Return [X, Y] of the center of cell containing provided text 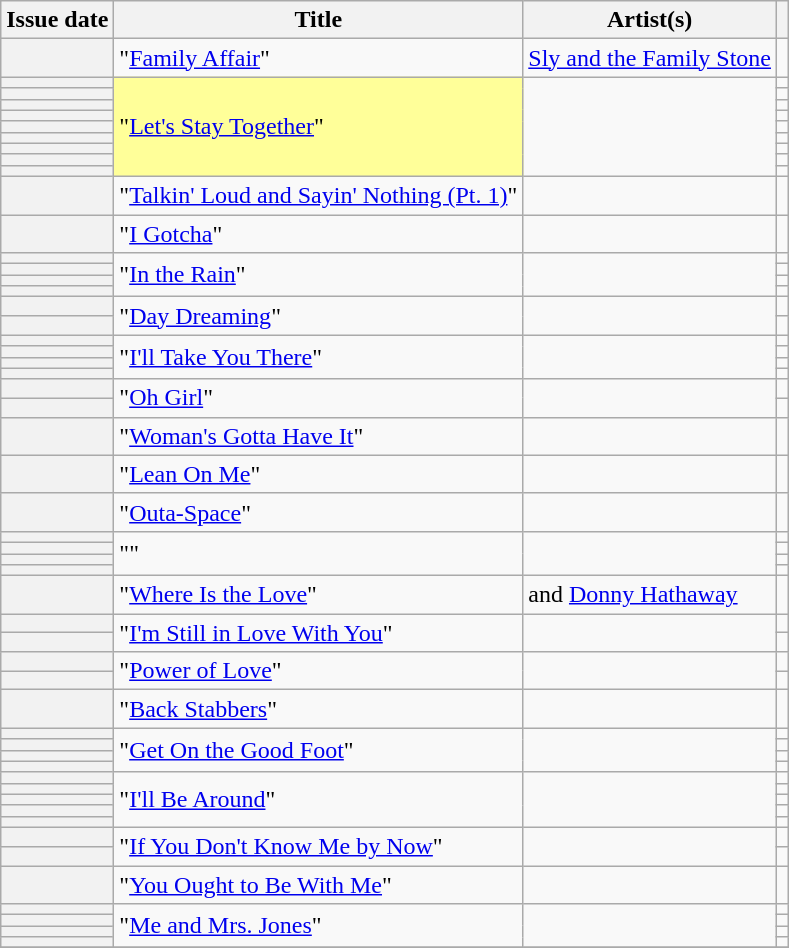
"" [318, 553]
"In the Rain" [318, 275]
Title [318, 20]
Artist(s) [650, 20]
and Donny Hathaway [650, 595]
"I'll Be Around" [318, 800]
"Lean On Me" [318, 474]
"Back Stabbers" [318, 709]
"Family Affair" [318, 58]
"Let's Stay Together" [318, 127]
"You Ought to Be With Me" [318, 885]
"I'll Take You There" [318, 357]
"Talkin' Loud and Sayin' Nothing (Pt. 1)" [318, 195]
Issue date [58, 20]
"I'm Still in Love With You" [318, 633]
"Get On the Good Foot" [318, 750]
"Oh Girl" [318, 398]
"Day Dreaming" [318, 316]
"If You Don't Know Me by Now" [318, 846]
"Outa-Space" [318, 512]
"Me and Mrs. Jones" [318, 926]
Sly and the Family Stone [650, 58]
"Where Is the Love" [318, 595]
"Power of Love" [318, 671]
"Woman's Gotta Have It" [318, 436]
"I Gotcha" [318, 233]
